Capture the cell that displays the provided text and extract its [x, y] central coordinate. 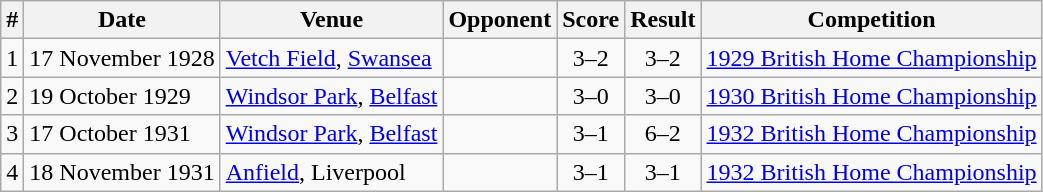
Date [122, 20]
Competition [872, 20]
Result [663, 20]
6–2 [663, 134]
Venue [332, 20]
18 November 1931 [122, 172]
# [12, 20]
17 October 1931 [122, 134]
Anfield, Liverpool [332, 172]
1 [12, 58]
2 [12, 96]
Score [591, 20]
Vetch Field, Swansea [332, 58]
19 October 1929 [122, 96]
4 [12, 172]
3 [12, 134]
Opponent [500, 20]
17 November 1928 [122, 58]
1930 British Home Championship [872, 96]
1929 British Home Championship [872, 58]
